Find where the given text appears and provide that cell's center as [x, y] coordinate. 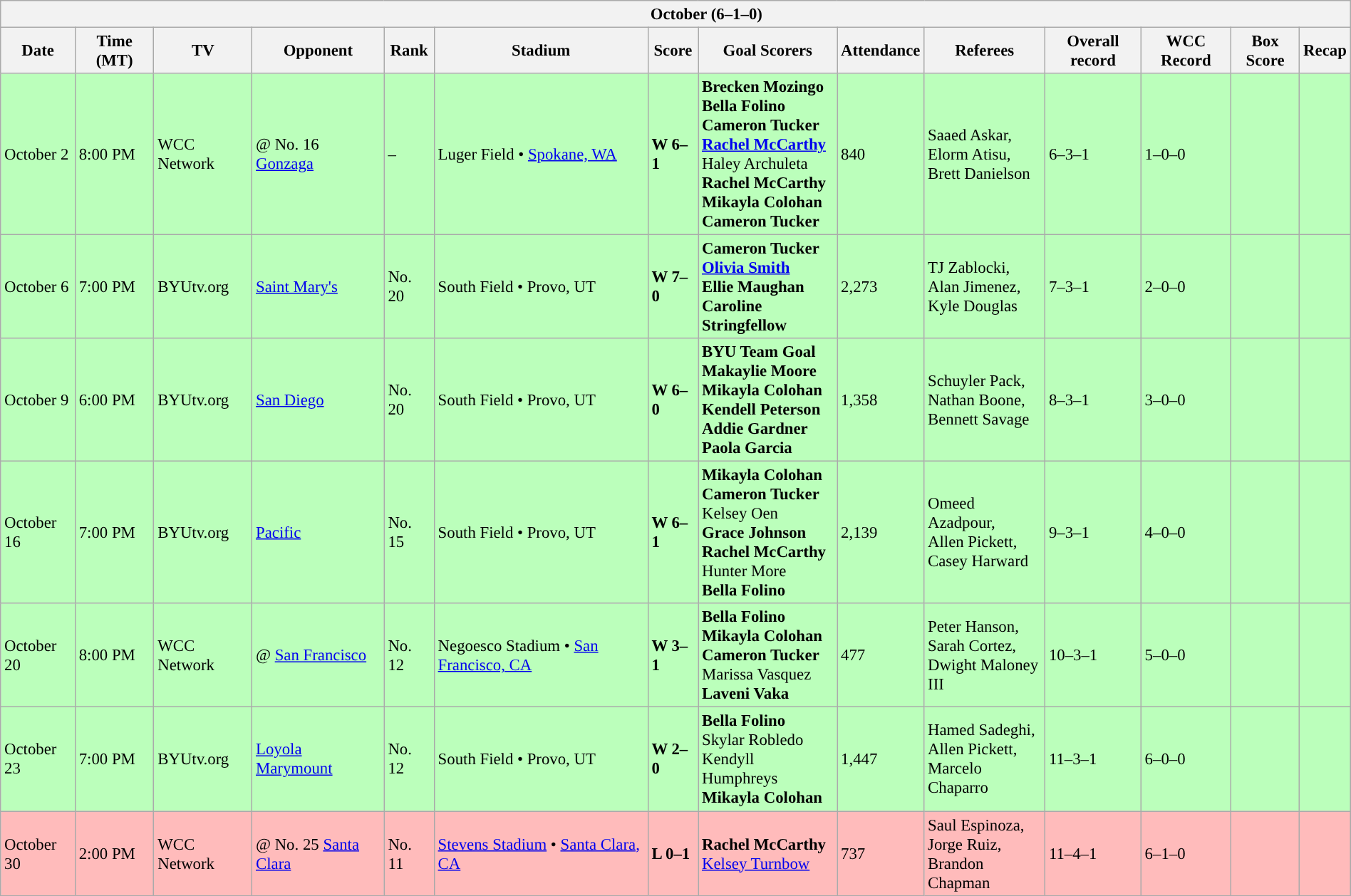
2:00 PM [114, 853]
Schuyler Pack, Nathan Boone, Bennett Savage [985, 400]
San Diego [318, 400]
October 23 [38, 759]
5–0–0 [1186, 655]
October 16 [38, 533]
Opponent [318, 50]
9–3–1 [1093, 533]
Goal Scorers [768, 50]
Mikayla Colohan Cameron Tucker Kelsey Oen Grace Johnson Rachel McCarthy Hunter More Bella Folino [768, 533]
Date [38, 50]
3–0–0 [1186, 400]
737 [881, 853]
Hamed Sadeghi, Allen Pickett, Marcelo Chaparro [985, 759]
No. 11 [409, 853]
6:00 PM [114, 400]
October (6–1–0) [675, 14]
TV [203, 50]
Time (MT) [114, 50]
– [409, 154]
Score [673, 50]
10–3–1 [1093, 655]
840 [881, 154]
October 2 [38, 154]
Loyola Marymount [318, 759]
Brecken Mozingo Bella Folino Cameron Tucker Rachel McCarthy Haley Archuleta Rachel McCarthy Mikayla Colohan Cameron Tucker [768, 154]
WCC Record [1186, 50]
TJ Zablocki, Alan Jimenez, Kyle Douglas [985, 287]
11–3–1 [1093, 759]
Rachel McCarthy Kelsey Turnbow [768, 853]
Negoesco Stadium • San Francisco, CA [541, 655]
2–0–0 [1186, 287]
Attendance [881, 50]
Omeed Azadpour, Allen Pickett, Casey Harward [985, 533]
Bella Folino Mikayla Colohan Cameron Tucker Marissa Vasquez Laveni Vaka [768, 655]
Luger Field • Spokane, WA [541, 154]
8–3–1 [1093, 400]
October 30 [38, 853]
11–4–1 [1093, 853]
2,273 [881, 287]
@ No. 25 Santa Clara [318, 853]
BYU Team Goal Makaylie Moore Mikayla Colohan Kendell Peterson Addie Gardner Paola Garcia [768, 400]
2,139 [881, 533]
Box Score [1265, 50]
Pacific [318, 533]
Cameron Tucker Olivia Smith Ellie Maughan Caroline Stringfellow [768, 287]
6–0–0 [1186, 759]
6–1–0 [1186, 853]
6–3–1 [1093, 154]
1,358 [881, 400]
Overall record [1093, 50]
Referees [985, 50]
@ No. 16 Gonzaga [318, 154]
W 3–1 [673, 655]
Stadium [541, 50]
W 6–0 [673, 400]
4–0–0 [1186, 533]
1,447 [881, 759]
W 7–0 [673, 287]
Saaed Askar, Elorm Atisu, Brett Danielson [985, 154]
October 20 [38, 655]
October 9 [38, 400]
Saul Espinoza, Jorge Ruiz, Brandon Chapman [985, 853]
L 0–1 [673, 853]
Saint Mary's [318, 287]
Rank [409, 50]
Stevens Stadium • Santa Clara, CA [541, 853]
1–0–0 [1186, 154]
7–3–1 [1093, 287]
October 6 [38, 287]
@ San Francisco [318, 655]
477 [881, 655]
No. 15 [409, 533]
Recap [1325, 50]
Bella Folino Skylar Robledo Kendyll Humphreys Mikayla Colohan [768, 759]
Peter Hanson, Sarah Cortez, Dwight Maloney III [985, 655]
W 2–0 [673, 759]
